Provide the [x, y] coordinate of the cell's center where the given text is located.  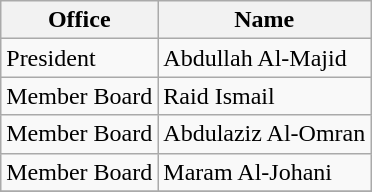
Office [80, 20]
President [80, 58]
Maram Al-Johani [264, 172]
Abdulaziz Al-Omran [264, 134]
Raid Ismail [264, 96]
Name [264, 20]
Abdullah Al-Majid [264, 58]
